Scan for the cell matching the given text and deliver its (X, Y) coordinate at center. 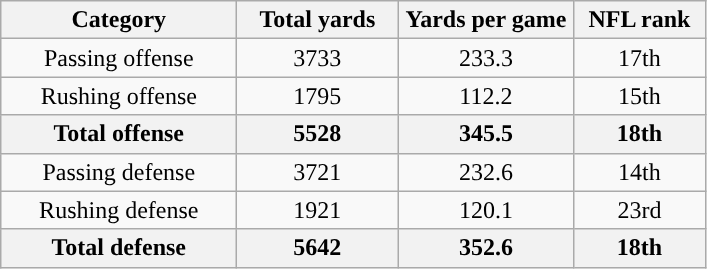
Total offense (119, 134)
Total yards (318, 20)
233.3 (486, 58)
345.5 (486, 134)
23rd (640, 210)
232.6 (486, 172)
Rushing offense (119, 96)
Total defense (119, 248)
352.6 (486, 248)
5528 (318, 134)
3721 (318, 172)
Passing defense (119, 172)
15th (640, 96)
Passing offense (119, 58)
14th (640, 172)
Category (119, 20)
Rushing defense (119, 210)
1795 (318, 96)
112.2 (486, 96)
120.1 (486, 210)
NFL rank (640, 20)
1921 (318, 210)
17th (640, 58)
3733 (318, 58)
5642 (318, 248)
Yards per game (486, 20)
